Provide the [x, y] coordinate of the cell's center where the given text is located.  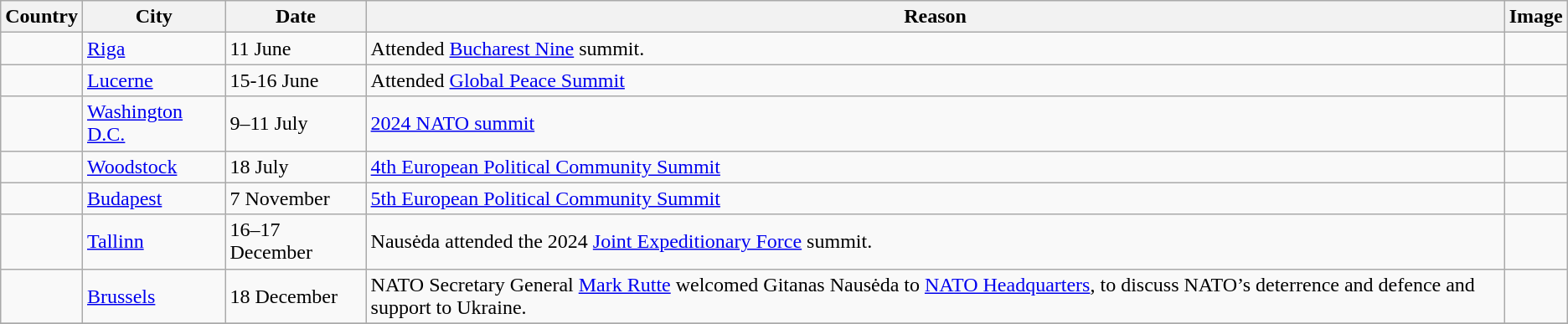
Country [42, 17]
Nausėda attended the 2024 Joint Expeditionary Force summit. [935, 241]
18 July [296, 167]
16–17 December [296, 241]
9–11 July [296, 124]
4th European Political Community Summit [935, 167]
Date [296, 17]
Image [1536, 17]
Reason [935, 17]
15-16 June [296, 80]
11 June [296, 49]
Budapest [153, 198]
5th European Political Community Summit [935, 198]
Lucerne [153, 80]
7 November [296, 198]
18 December [296, 296]
Tallinn [153, 241]
Attended Bucharest Nine summit. [935, 49]
Washington D.C. [153, 124]
Woodstock [153, 167]
Attended Global Peace Summit [935, 80]
2024 NATO summit [935, 124]
Brussels [153, 296]
Riga [153, 49]
NATO Secretary General Mark Rutte welcomed Gitanas Nausėda to NATO Headquarters, to discuss NATO’s deterrence and defence and support to Ukraine. [935, 296]
City [153, 17]
